For the text-containing cell, return its midpoint in (X, Y) coordinate format. 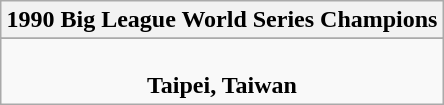
Taipei, Taiwan (222, 72)
1990 Big League World Series Champions (222, 20)
